Capture the cell that displays the provided text and extract its [X, Y] central coordinate. 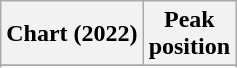
Peakposition [189, 34]
Chart (2022) [72, 34]
